Return the [X, Y] coordinate for the center point of the cell that contains the specified text.  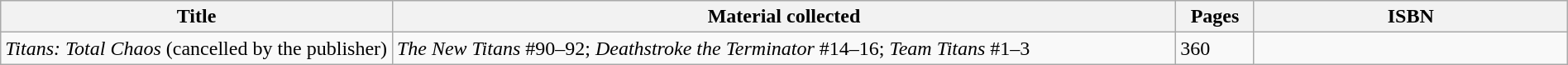
360 [1216, 48]
Material collected [784, 17]
The New Titans #90–92; Deathstroke the Terminator #14–16; Team Titans #1–3 [784, 48]
Titans: Total Chaos (cancelled by the publisher) [197, 48]
ISBN [1411, 17]
Pages [1216, 17]
Title [197, 17]
